Scan for the cell matching the given text and deliver its (X, Y) coordinate at center. 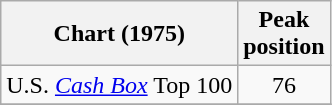
76 (284, 85)
Peakposition (284, 34)
U.S. Cash Box Top 100 (120, 85)
Chart (1975) (120, 34)
